Identify which cell holds the provided text, then report its (X, Y) central coordinate. 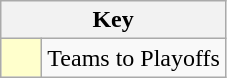
Key (114, 20)
Teams to Playoffs (134, 58)
